Search for the cell housing the specified text and yield its [X, Y] center coordinate. 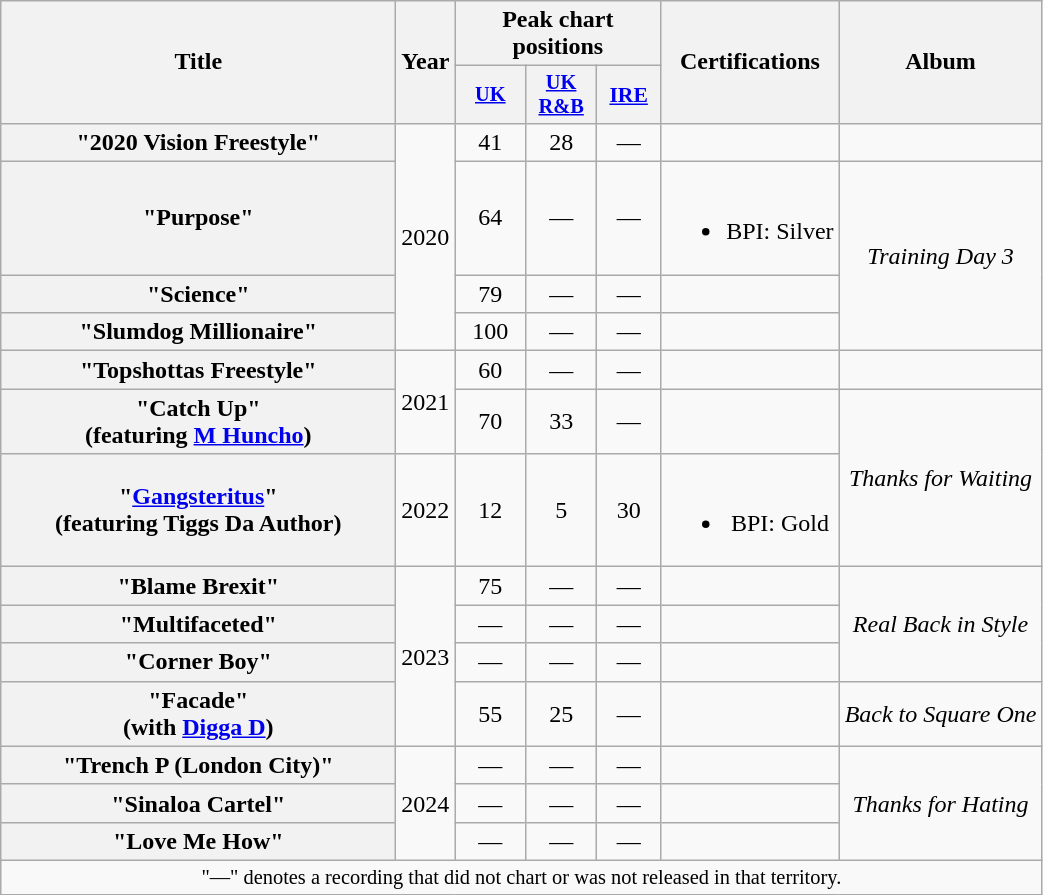
28 [562, 142]
2023 [426, 656]
"Gangsteritus"(featuring Tiggs Da Author) [198, 510]
"Science" [198, 294]
12 [490, 510]
Training Day 3 [940, 256]
IRE [629, 95]
"Facade"(with Digga D) [198, 714]
75 [490, 586]
"Multifaceted" [198, 624]
"Purpose" [198, 218]
2021 [426, 402]
"Trench P (London City)" [198, 765]
"Topshottas Freestyle" [198, 370]
"Blame Brexit" [198, 586]
64 [490, 218]
Peak chart positions [558, 34]
UK [490, 95]
Certifications [750, 62]
79 [490, 294]
Real Back in Style [940, 624]
60 [490, 370]
"—" denotes a recording that did not chart or was not released in that territory. [522, 877]
100 [490, 332]
Thanks for Waiting [940, 478]
Album [940, 62]
70 [490, 422]
Title [198, 62]
5 [562, 510]
UKR&B [562, 95]
BPI: Silver [750, 218]
"Love Me How" [198, 841]
2020 [426, 236]
Back to Square One [940, 714]
Thanks for Hating [940, 803]
BPI: Gold [750, 510]
"2020 Vision Freestyle" [198, 142]
55 [490, 714]
"Slumdog Millionaire" [198, 332]
"Sinaloa Cartel" [198, 803]
2022 [426, 510]
41 [490, 142]
25 [562, 714]
"Corner Boy" [198, 662]
2024 [426, 803]
30 [629, 510]
Year [426, 62]
33 [562, 422]
"Catch Up"(featuring M Huncho) [198, 422]
